Detect which cell encompasses the target text, then output its [x, y] center coordinate. 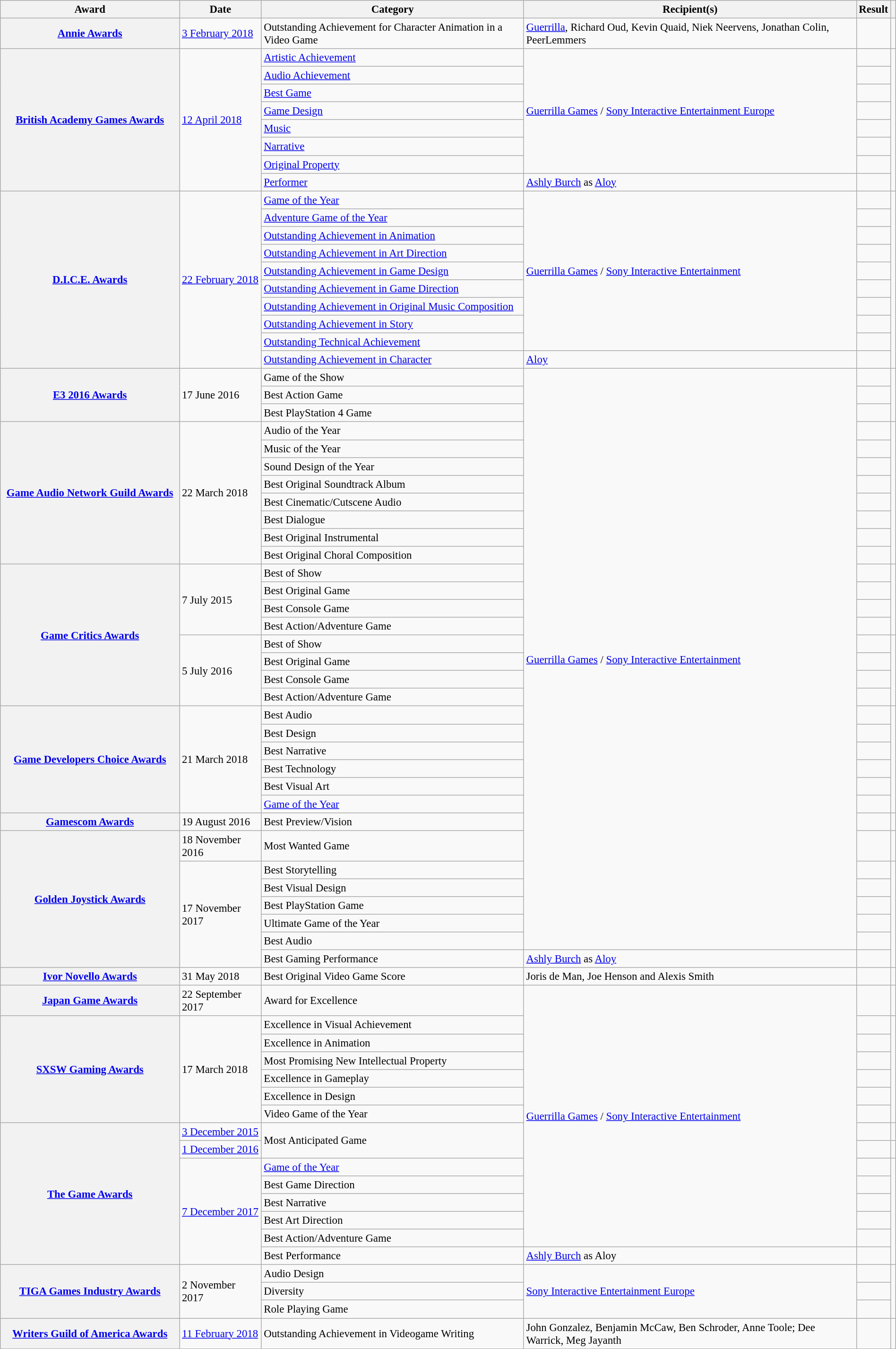
22 March 2018 [220, 493]
Award [90, 9]
Joris de Man, Joe Henson and Alexis Smith [690, 977]
Outstanding Achievement in Story [392, 324]
Ivor Novello Awards [90, 977]
3 February 2018 [220, 34]
31 May 2018 [220, 977]
Narrative [392, 147]
Best Dialogue [392, 520]
Date [220, 9]
21 March 2018 [220, 760]
Game Design [392, 111]
Adventure Game of the Year [392, 217]
Game Developers Choice Awards [90, 760]
Audio of the Year [392, 431]
Outstanding Achievement in Animation [392, 235]
Best Art Direction [392, 1220]
Excellence in Animation [392, 1043]
5 July 2016 [220, 671]
The Game Awards [90, 1194]
Gamescom Awards [90, 822]
Most Anticipated Game [392, 1140]
Best Original Video Game Score [392, 977]
Outstanding Technical Achievement [392, 342]
Video Game of the Year [392, 1114]
Category [392, 9]
Performer [392, 182]
Artistic Achievement [392, 58]
Best PlayStation 4 Game [392, 413]
John Gonzalez, Benjamin McCaw, Ben Schroder, Anne Toole; Dee Warrick, Meg Jayanth [690, 1334]
11 February 2018 [220, 1334]
D.I.C.E. Awards [90, 280]
Excellence in Design [392, 1096]
Outstanding Achievement in Original Music Composition [392, 306]
Most Wanted Game [392, 846]
7 December 2017 [220, 1211]
Outstanding Achievement in Game Direction [392, 289]
12 April 2018 [220, 120]
Best Cinematic/Cutscene Audio [392, 502]
Annie Awards [90, 34]
Most Promising New Intellectual Property [392, 1061]
Aloy [690, 360]
Best Game [392, 93]
Outstanding Achievement in Videogame Writing [392, 1334]
Recipient(s) [690, 9]
17 June 2016 [220, 395]
Best Design [392, 733]
Best PlayStation Game [392, 906]
Game Audio Network Guild Awards [90, 493]
SXSW Gaming Awards [90, 1070]
Award for Excellence [392, 1001]
Best Technology [392, 769]
Excellence in Gameplay [392, 1078]
Audio Achievement [392, 76]
Best Action Game [392, 395]
Outstanding Achievement in Art Direction [392, 253]
Best Visual Design [392, 888]
E3 2016 Awards [90, 395]
Excellence in Visual Achievement [392, 1025]
Outstanding Achievement in Game Design [392, 271]
Best Preview/Vision [392, 822]
Japan Game Awards [90, 1001]
Best Gaming Performance [392, 959]
Role Playing Game [392, 1309]
22 September 2017 [220, 1001]
Game of the Show [392, 378]
Best Original Instrumental [392, 537]
Outstanding Achievement for Character Animation in a Video Game [392, 34]
Music [392, 129]
Best Original Soundtrack Album [392, 484]
Best Performance [392, 1256]
7 July 2015 [220, 599]
British Academy Games Awards [90, 120]
Original Property [392, 164]
1 December 2016 [220, 1150]
2 November 2017 [220, 1291]
3 December 2015 [220, 1132]
Writers Guild of America Awards [90, 1334]
Game Critics Awards [90, 635]
19 August 2016 [220, 822]
Music of the Year [392, 449]
18 November 2016 [220, 846]
17 March 2018 [220, 1070]
17 November 2017 [220, 915]
Guerrilla, Richard Oud, Kevin Quaid, Niek Neervens, Jonathan Colin, PeerLemmers [690, 34]
Best Visual Art [392, 786]
Best Original Choral Composition [392, 555]
Best Game Direction [392, 1185]
22 February 2018 [220, 280]
Ultimate Game of the Year [392, 924]
Result [873, 9]
Golden Joystick Awards [90, 899]
Sound Design of the Year [392, 467]
Audio Design [392, 1274]
Outstanding Achievement in Character [392, 360]
Guerrilla Games / Sony Interactive Entertainment Europe [690, 111]
Best Storytelling [392, 870]
Diversity [392, 1292]
TIGA Games Industry Awards [90, 1291]
Sony Interactive Entertainment Europe [690, 1291]
